Identify which cell holds the provided text, then report its (x, y) central coordinate. 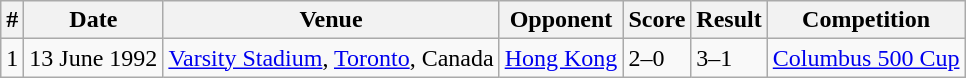
13 June 1992 (94, 58)
1 (12, 58)
Competition (866, 20)
Venue (331, 20)
Opponent (561, 20)
# (12, 20)
Result (729, 20)
2–0 (657, 58)
Varsity Stadium, Toronto, Canada (331, 58)
Hong Kong (561, 58)
Date (94, 20)
Columbus 500 Cup (866, 58)
Score (657, 20)
3–1 (729, 58)
